Return the [x, y] coordinate for the center point of the cell that contains the specified text.  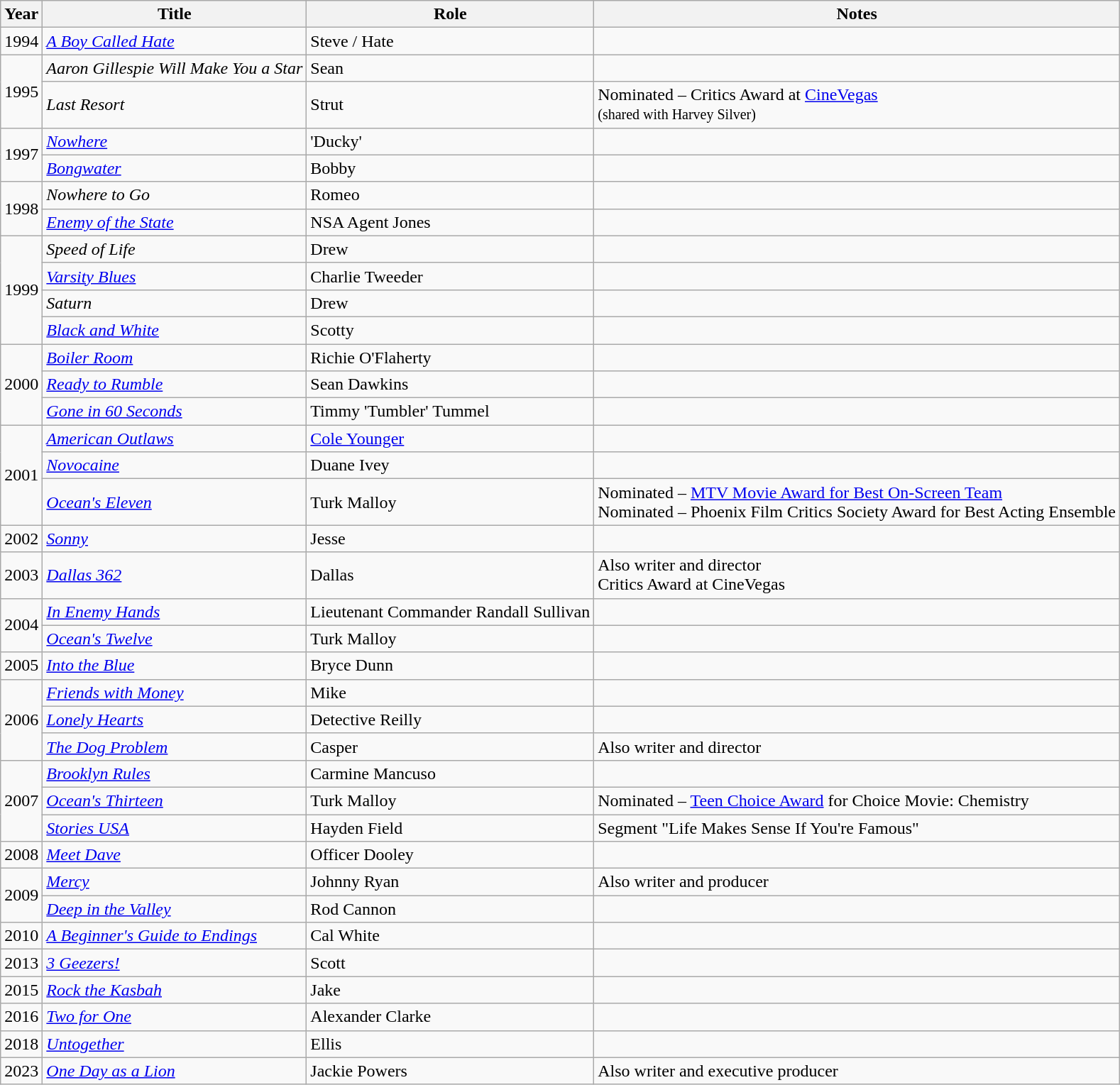
Lieutenant Commander Randall Sullivan [450, 612]
Ocean's Twelve [175, 639]
Year [21, 14]
Nowhere [175, 141]
The Dog Problem [175, 747]
Richie O'Flaherty [450, 357]
2009 [21, 896]
Boiler Room [175, 357]
Last Resort [175, 105]
Novocaine [175, 466]
Stories USA [175, 828]
Jackie Powers [450, 1071]
2015 [21, 990]
A Beginner's Guide to Endings [175, 936]
Officer Dooley [450, 855]
2008 [21, 855]
Nominated – Critics Award at CineVegas(shared with Harvey Silver) [857, 105]
Scotty [450, 330]
Rock the Kasbah [175, 990]
Sonny [175, 539]
2002 [21, 539]
2001 [21, 475]
Speed of Life [175, 249]
Ellis [450, 1044]
2006 [21, 720]
Brooklyn Rules [175, 773]
Aaron Gillespie Will Make You a Star [175, 68]
1998 [21, 209]
Alexander Clarke [450, 1017]
2007 [21, 800]
Timmy 'Tumbler' Tummel [450, 412]
Bongwater [175, 168]
Enemy of the State [175, 222]
1995 [21, 91]
Also writer and director [857, 747]
Sean Dawkins [450, 385]
2003 [21, 575]
Deep in the Valley [175, 909]
Ocean's Eleven [175, 502]
American Outlaws [175, 439]
Lonely Hearts [175, 720]
Bryce Dunn [450, 666]
Rod Cannon [450, 909]
Mike [450, 693]
2013 [21, 963]
NSA Agent Jones [450, 222]
2005 [21, 666]
'Ducky' [450, 141]
Nowhere to Go [175, 195]
3 Geezers! [175, 963]
1994 [21, 41]
Untogether [175, 1044]
Romeo [450, 195]
Duane Ivey [450, 466]
Two for One [175, 1017]
Cal White [450, 936]
Casper [450, 747]
Cole Younger [450, 439]
Scott [450, 963]
2010 [21, 936]
Ready to Rumble [175, 385]
Johnny Ryan [450, 882]
Bobby [450, 168]
Hayden Field [450, 828]
Ocean's Thirteen [175, 800]
In Enemy Hands [175, 612]
Title [175, 14]
2023 [21, 1071]
Role [450, 14]
Mercy [175, 882]
Into the Blue [175, 666]
A Boy Called Hate [175, 41]
Friends with Money [175, 693]
Dallas [450, 575]
Segment "Life Makes Sense If You're Famous" [857, 828]
Jesse [450, 539]
Varsity Blues [175, 276]
Charlie Tweeder [450, 276]
Strut [450, 105]
Meet Dave [175, 855]
Nominated – Teen Choice Award for Choice Movie: Chemistry [857, 800]
2016 [21, 1017]
2000 [21, 384]
Also writer and producer [857, 882]
Steve / Hate [450, 41]
Also writer and executive producer [857, 1071]
Sean [450, 68]
1999 [21, 290]
2004 [21, 625]
Dallas 362 [175, 575]
One Day as a Lion [175, 1071]
Saturn [175, 303]
Detective Reilly [450, 720]
Gone in 60 Seconds [175, 412]
Nominated – MTV Movie Award for Best On-Screen TeamNominated – Phoenix Film Critics Society Award for Best Acting Ensemble [857, 502]
Notes [857, 14]
Also writer and directorCritics Award at CineVegas [857, 575]
2018 [21, 1044]
Carmine Mancuso [450, 773]
1997 [21, 155]
Black and White [175, 330]
Jake [450, 990]
